Scan for the cell matching the given text and deliver its [x, y] coordinate at center. 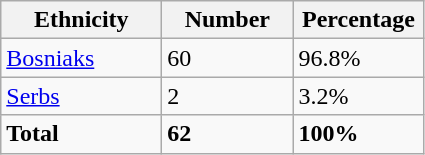
Percentage [358, 20]
100% [358, 134]
Total [82, 134]
3.2% [358, 96]
Ethnicity [82, 20]
2 [228, 96]
Bosniaks [82, 58]
60 [228, 58]
Serbs [82, 96]
Number [228, 20]
96.8% [358, 58]
62 [228, 134]
